From the cell containing the given text, extract its center point as [X, Y] coordinate. 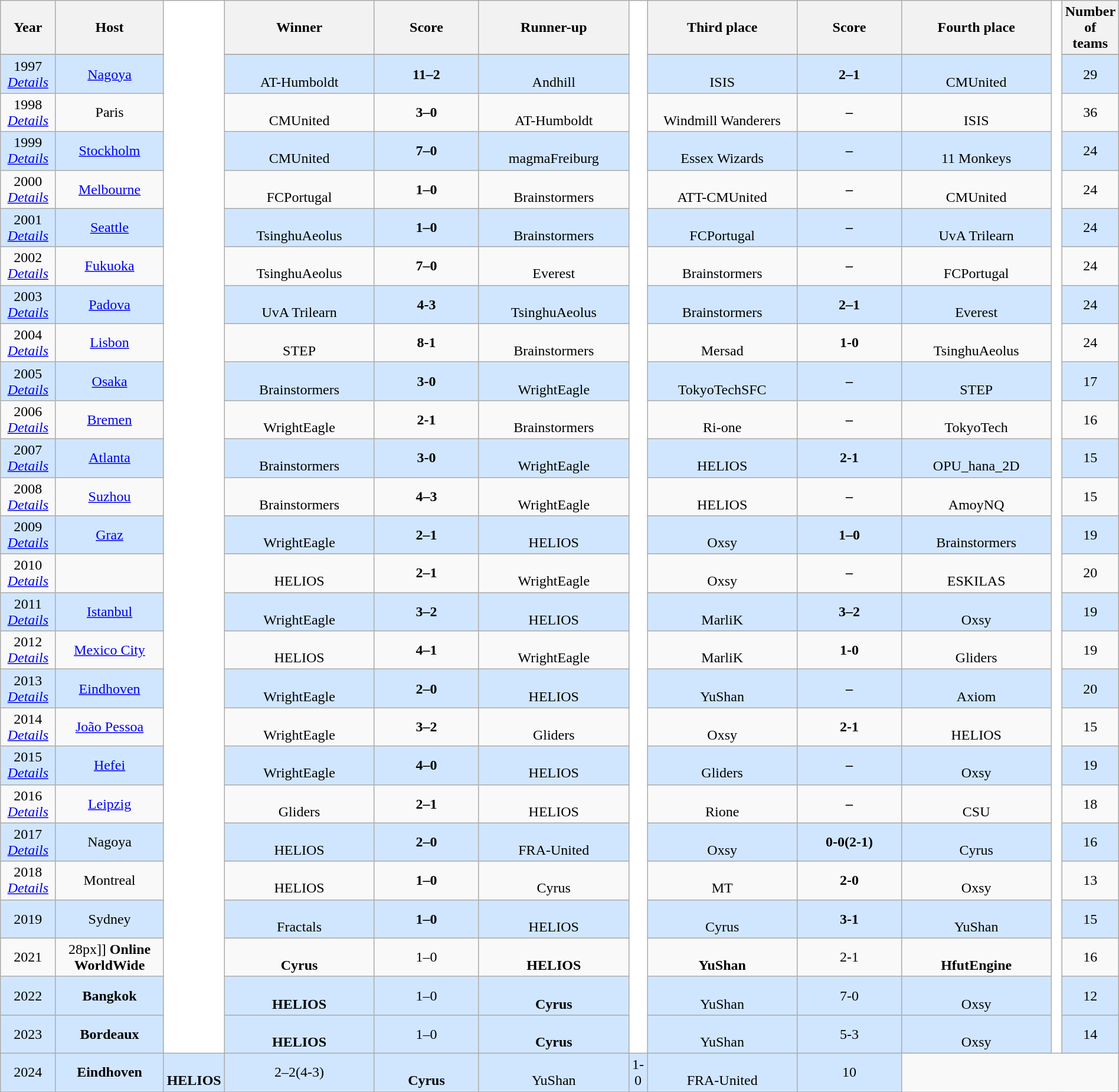
Istanbul [110, 612]
TokyoTech [976, 419]
2004 Details [28, 342]
Fourth place [976, 28]
Rione [722, 804]
Montreal [110, 881]
14 [1090, 1034]
Andhill [554, 74]
12 [1090, 995]
2005 Details [28, 381]
2007 Details [28, 458]
Osaka [110, 381]
2017 Details [28, 842]
2019 [28, 918]
Windmill Wanderers [722, 112]
2001 Details [28, 228]
Bremen [110, 419]
Atlanta [110, 458]
2006 Details [28, 419]
2009 Details [28, 535]
2003 Details [28, 305]
CSU [976, 804]
13 [1090, 881]
11–2 [426, 74]
0-0(2-1) [850, 842]
HfutEngine [976, 957]
Lisbon [110, 342]
1997 Details [28, 74]
2000 Details [28, 189]
Melbourne [110, 189]
Mexico City [110, 650]
Stockholm [110, 151]
Fukuoka [110, 266]
Essex Wizards [722, 151]
Padova [110, 305]
2018 Details [28, 881]
4–0 [426, 765]
OPU_hana_2D [976, 458]
2010 Details [28, 574]
4–3 [426, 496]
2012 Details [28, 650]
2024 [28, 1072]
Runner-up [554, 28]
5-3 [850, 1034]
2011 Details [28, 612]
2–2(4-3) [299, 1072]
10 [850, 1072]
2008 Details [28, 496]
ATT-CMUnited [722, 189]
Hefei [110, 765]
2002 Details [28, 266]
1999 Details [28, 151]
Seattle [110, 228]
AmoyNQ [976, 496]
João Pessoa [110, 727]
28px]] Online WorldWide [110, 957]
4-3 [426, 305]
Winner [299, 28]
2022 [28, 995]
4–1 [426, 650]
36 [1090, 112]
17 [1090, 381]
MT [722, 881]
2015 Details [28, 765]
3–0 [426, 112]
Axiom [976, 688]
Bangkok [110, 995]
Number of teams [1090, 28]
Graz [110, 535]
29 [1090, 74]
magmaFreiburg [554, 151]
TokyoTechSFC [722, 381]
Fractals [299, 918]
2021 [28, 957]
11 Monkeys [976, 151]
2-0 [850, 881]
18 [1090, 804]
2014 Details [28, 727]
2013 Details [28, 688]
8-1 [426, 342]
Sydney [110, 918]
Suzhou [110, 496]
Host [110, 28]
Third place [722, 28]
2023 [28, 1034]
Year [28, 28]
Ri-one [722, 419]
7-0 [850, 995]
ESKILAS [976, 574]
3-1 [850, 918]
1998 Details [28, 112]
2016 Details [28, 804]
Leipzig [110, 804]
Mersad [722, 342]
Bordeaux [110, 1034]
Paris [110, 112]
